Detect which cell encompasses the target text, then output its (x, y) center coordinate. 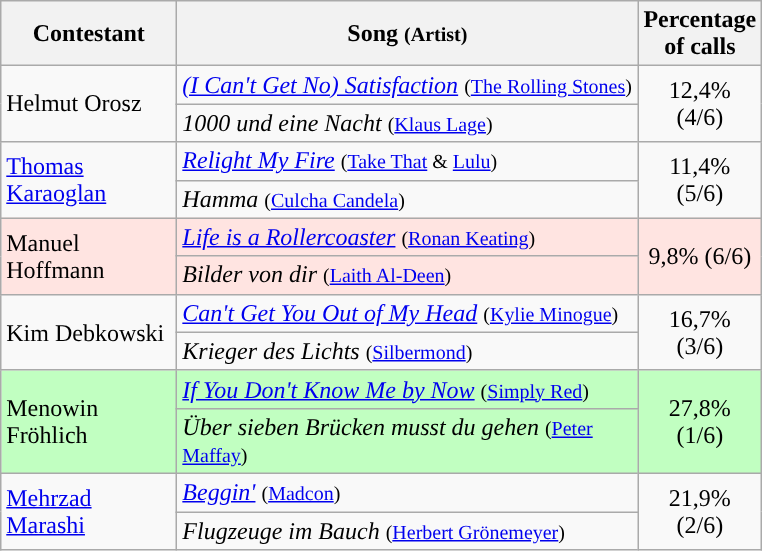
Hamma (Culcha Candela) (408, 199)
Helmut Orosz (89, 104)
16,7% (3/6) (700, 332)
(I Can't Get No) Satisfaction (The Rolling Stones) (408, 85)
Kim Debkowski (89, 332)
Manuel Hoffmann (89, 256)
Krieger des Lichts (Silbermond) (408, 351)
9,8% (6/6) (700, 256)
Über sieben Brücken musst du gehen (Peter Maffay) (408, 440)
12,4% (4/6) (700, 104)
If You Don't Know Me by Now (Simply Red) (408, 389)
Can't Get You Out of My Head (Kylie Minogue) (408, 313)
Relight My Fire (Take That & Lulu) (408, 161)
27,8% (1/6) (700, 422)
Beggin' (Madcon) (408, 492)
Flugzeuge im Bauch (Herbert Grönemeyer) (408, 531)
Thomas Karaoglan (89, 180)
Song (Artist) (408, 34)
11,4% (5/6) (700, 180)
Percentage of calls (700, 34)
Life is a Rollercoaster (Ronan Keating) (408, 237)
1000 und eine Nacht (Klaus Lage) (408, 123)
Bilder von dir (Laith Al-Deen) (408, 275)
21,9% (2/6) (700, 511)
Mehrzad Marashi (89, 511)
Contestant (89, 34)
Menowin Fröhlich (89, 422)
